Pinpoint the cell where the given text exists, returning its (x, y) midpoint coordinate. 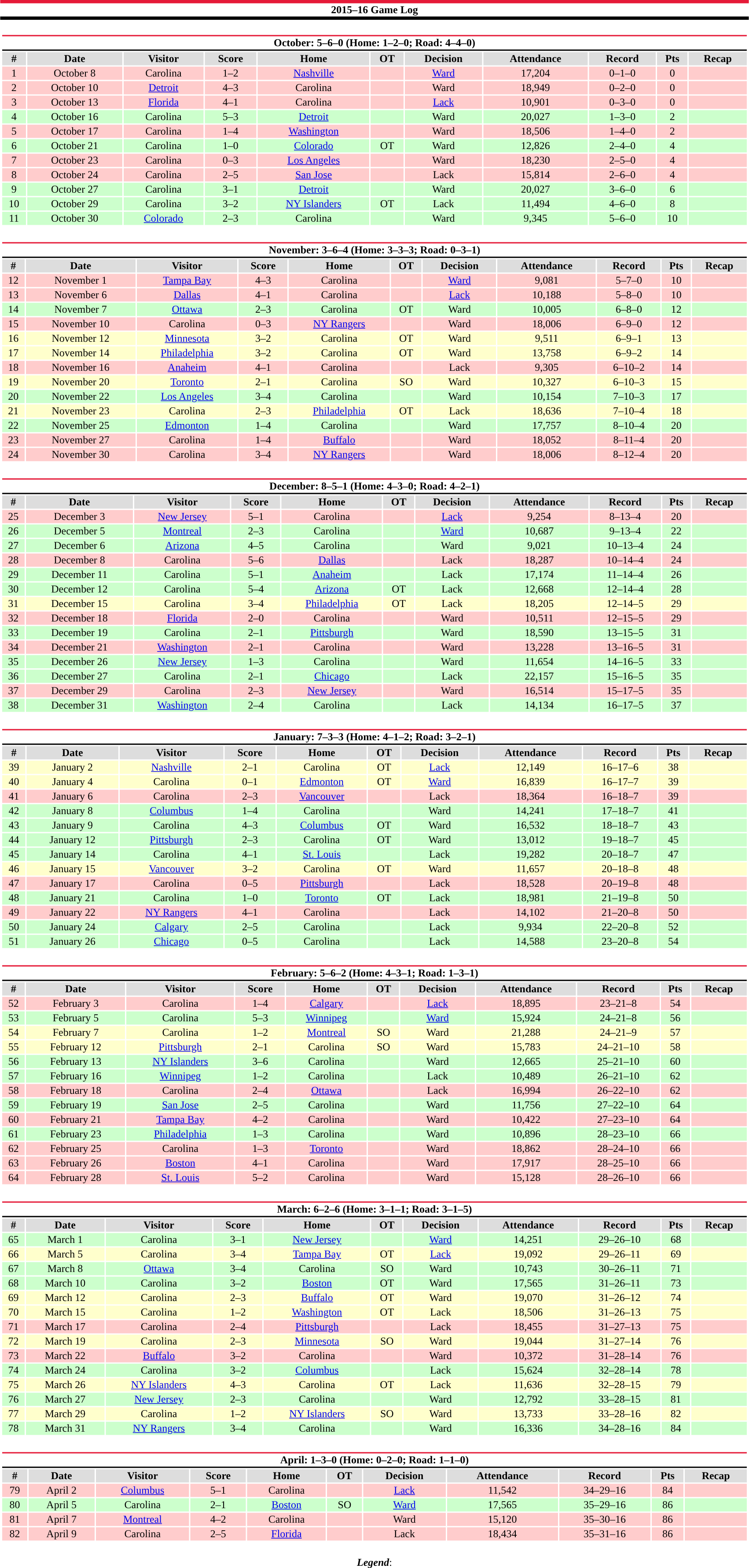
18,949 (536, 88)
10,422 (526, 1119)
27–22–10 (619, 1105)
13,733 (528, 1414)
9 (14, 190)
6–9–1 (629, 338)
10,687 (540, 531)
10–14–4 (625, 560)
January 17 (73, 884)
11,654 (540, 662)
0–1 (250, 782)
16,336 (528, 1428)
18,434 (503, 1534)
November 1 (80, 280)
12–15–5 (625, 618)
March 24 (65, 1370)
13,228 (540, 647)
9,511 (547, 338)
9,021 (540, 546)
16,994 (526, 1090)
21,288 (526, 1032)
November 22 (80, 396)
15,624 (528, 1370)
6–10–3 (629, 382)
17,204 (536, 73)
10,188 (547, 295)
12,826 (536, 146)
February 18 (76, 1090)
13–16–5 (625, 647)
January: 7–3–3 (Home: 4–1–2; Road: 3–2–1) (374, 737)
30 (13, 589)
3–6–0 (622, 190)
51 (14, 942)
19 (13, 382)
9,345 (536, 219)
5–6–0 (622, 219)
February 12 (76, 1047)
November 7 (80, 309)
April 7 (62, 1520)
8–12–4 (629, 454)
2–6–0 (622, 175)
10,896 (526, 1134)
9–13–4 (625, 531)
October 27 (75, 190)
January 22 (73, 913)
13–15–5 (625, 633)
32–28–14 (620, 1370)
6–9–2 (629, 353)
January 4 (73, 782)
January 26 (73, 942)
October: 5–6–0 (Home: 1–2–0; Road: 4–4–0) (374, 43)
36 (13, 676)
72 (13, 1341)
15–16–5 (625, 676)
3–6 (261, 1061)
February: 5–6–2 (Home: 4–3–1; Road: 1–3–1) (374, 973)
January 9 (73, 826)
59 (13, 1105)
January 14 (73, 855)
17,757 (547, 425)
18,895 (526, 1003)
February 25 (76, 1148)
63 (13, 1163)
1–4–0 (622, 132)
January 8 (73, 811)
February 26 (76, 1163)
11,542 (503, 1491)
10,901 (536, 102)
December 19 (79, 633)
18,230 (536, 161)
7–10–3 (629, 396)
25 (13, 517)
10,327 (547, 382)
November 6 (80, 295)
March 10 (65, 1283)
December 11 (79, 575)
15,128 (526, 1177)
31–27–13 (620, 1327)
23–20–8 (620, 942)
29–26–11 (620, 1254)
December 12 (79, 589)
14,102 (531, 913)
February 3 (76, 1003)
April: 1–3–0 (Home: 0–2–0; Road: 1–1–0) (374, 1460)
11–14–4 (625, 575)
9,254 (540, 517)
18,590 (540, 633)
February 16 (76, 1076)
10,372 (528, 1356)
December 29 (79, 691)
40 (14, 782)
24–21–10 (619, 1047)
80 (15, 1505)
March 1 (65, 1240)
October 23 (75, 161)
34–29–16 (605, 1491)
10–13–4 (625, 546)
February 21 (76, 1119)
67 (13, 1269)
March 8 (65, 1269)
12–14–4 (625, 589)
4–5 (256, 546)
16–18–7 (620, 797)
19–18–7 (620, 840)
April 5 (62, 1505)
15,814 (536, 175)
November 20 (80, 382)
January 15 (73, 869)
30–26–11 (620, 1269)
March 26 (65, 1385)
21–20–8 (620, 913)
21 (13, 411)
November 27 (80, 440)
2–5–0 (622, 161)
22–20–8 (620, 927)
December 21 (79, 647)
0–2–0 (622, 88)
16–17–5 (625, 705)
18,364 (531, 797)
8–11–4 (629, 440)
55 (13, 1047)
March 19 (65, 1341)
10,005 (547, 309)
15,924 (526, 1018)
17,174 (540, 575)
28–23–10 (619, 1134)
19,092 (528, 1254)
18,205 (540, 604)
December 15 (79, 604)
October 10 (75, 88)
9,305 (547, 367)
14,588 (531, 942)
70 (13, 1312)
16–17–7 (620, 782)
December 6 (79, 546)
December 3 (79, 517)
35–31–16 (605, 1534)
February 7 (76, 1032)
35–30–16 (605, 1520)
January 21 (73, 898)
31–26–13 (620, 1312)
January 12 (73, 840)
26–22–10 (619, 1090)
April 9 (62, 1534)
17–18–7 (620, 811)
October 29 (75, 204)
16 (13, 338)
10,154 (547, 396)
28–26–10 (619, 1177)
8–13–4 (625, 517)
10,743 (528, 1269)
5–6 (256, 560)
35–29–16 (605, 1505)
21–19–8 (620, 898)
16,514 (540, 691)
18,981 (531, 898)
15,120 (503, 1520)
25–21–10 (619, 1061)
53 (13, 1018)
9,081 (547, 280)
November 16 (80, 367)
61 (13, 1134)
18,287 (540, 560)
5–2 (261, 1177)
December 31 (79, 705)
12,668 (540, 589)
October 24 (75, 175)
19,044 (528, 1341)
November 10 (80, 324)
2–4–0 (622, 146)
77 (13, 1414)
March 27 (65, 1399)
28–25–10 (619, 1163)
12,792 (528, 1399)
March 15 (65, 1312)
November 12 (80, 338)
31–28–14 (620, 1356)
34–28–16 (620, 1428)
October 21 (75, 146)
33–28–16 (620, 1414)
1 (14, 73)
January 2 (73, 768)
10,511 (540, 618)
15,783 (526, 1047)
23 (13, 440)
16–17–6 (620, 768)
11,494 (536, 204)
26–21–10 (619, 1076)
24–21–9 (619, 1032)
13,758 (547, 353)
32–28–15 (620, 1385)
16,839 (531, 782)
29–26–10 (620, 1240)
31–26–11 (620, 1283)
14,241 (531, 811)
12,665 (526, 1061)
0–1–0 (622, 73)
March 31 (65, 1428)
9,934 (531, 927)
November 30 (80, 454)
6–8–0 (629, 309)
April 2 (62, 1491)
65 (13, 1240)
22,157 (540, 676)
March 22 (65, 1356)
December 26 (79, 662)
2015–16 Game Log (374, 10)
November 14 (80, 353)
11,756 (526, 1105)
8–10–4 (629, 425)
17,917 (526, 1163)
0–3–0 (622, 102)
18,528 (531, 884)
28–24–10 (619, 1148)
15–17–5 (625, 691)
2–0 (256, 618)
31–26–12 (620, 1298)
1–3–0 (622, 117)
4–6–0 (622, 204)
January 6 (73, 797)
12,149 (531, 768)
October 16 (75, 117)
18–18–7 (620, 826)
31–27–14 (620, 1341)
November 23 (80, 411)
February 5 (76, 1018)
33–28–15 (620, 1399)
March 17 (65, 1327)
December 18 (79, 618)
3 (14, 102)
November: 3–6–4 (Home: 3–3–3; Road: 0–3–1) (374, 250)
March 12 (65, 1298)
20–19–8 (620, 884)
6–10–2 (629, 367)
18,455 (528, 1327)
6–9–0 (629, 324)
19,070 (528, 1298)
December 5 (79, 531)
12–14–5 (625, 604)
5–8–0 (629, 295)
14–16–5 (625, 662)
44 (14, 840)
February 13 (76, 1061)
20–18–8 (620, 869)
7–10–4 (629, 411)
October 8 (75, 73)
34 (13, 647)
February 19 (76, 1105)
19,282 (531, 855)
March 5 (65, 1254)
24–21–8 (619, 1018)
49 (14, 913)
23–21–8 (619, 1003)
March 29 (65, 1414)
18,862 (526, 1148)
18,052 (547, 440)
18,636 (547, 411)
November 25 (80, 425)
20–18–7 (620, 855)
October 13 (75, 102)
February 23 (76, 1134)
5 (14, 132)
11,657 (531, 869)
December 27 (79, 676)
46 (14, 869)
42 (14, 811)
14,134 (540, 705)
5–4 (256, 589)
7 (14, 161)
27 (13, 546)
27–23–10 (619, 1119)
February 28 (76, 1177)
10,489 (526, 1076)
11,636 (528, 1385)
March: 6–2–6 (Home: 3–1–1; Road: 3–1–5) (374, 1210)
January 24 (73, 927)
11 (14, 219)
December: 8–5–1 (Home: 4–3–0; Road: 4–2–1) (374, 486)
14,251 (528, 1240)
13,012 (531, 840)
December 8 (79, 560)
October 17 (75, 132)
5–7–0 (629, 280)
32 (13, 618)
October 30 (75, 219)
16,532 (531, 826)
